Return the [x, y] coordinate for the center point of the cell that contains the specified text.  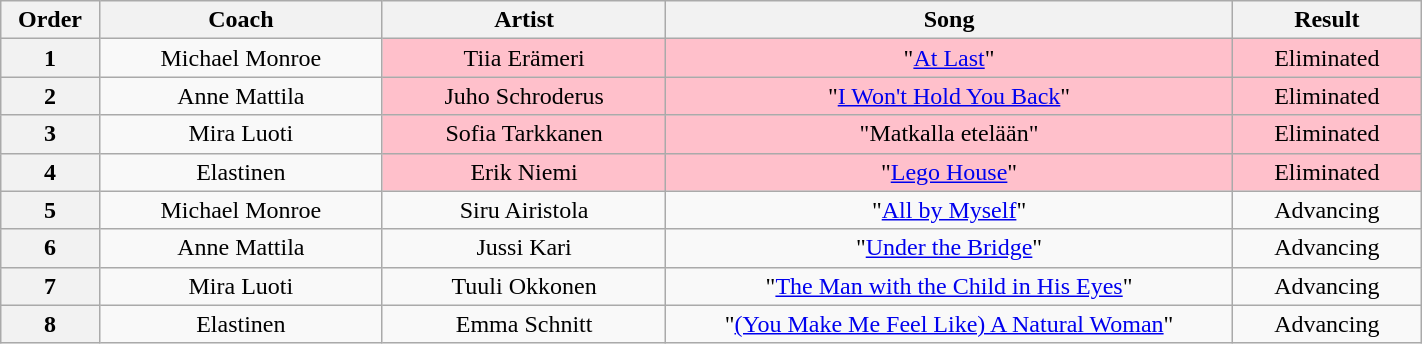
Coach [240, 20]
"Under the Bridge" [950, 248]
"Matkalla etelään" [950, 134]
Siru Airistola [524, 210]
Emma Schnitt [524, 324]
"I Won't Hold You Back" [950, 96]
1 [50, 58]
"All by Myself" [950, 210]
7 [50, 286]
"(You Make Me Feel Like) A Natural Woman" [950, 324]
Order [50, 20]
Erik Niemi [524, 172]
4 [50, 172]
6 [50, 248]
Tuuli Okkonen [524, 286]
5 [50, 210]
2 [50, 96]
Jussi Kari [524, 248]
Song [950, 20]
Sofia Tarkkanen [524, 134]
8 [50, 324]
Juho Schroderus [524, 96]
Tiia Erämeri [524, 58]
3 [50, 134]
Result [1326, 20]
Artist [524, 20]
"Lego House" [950, 172]
"At Last" [950, 58]
"The Man with the Child in His Eyes" [950, 286]
